Output the [X, Y] coordinate of the center of the cell containing the given text.  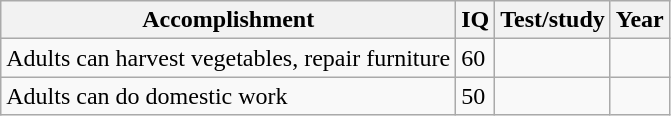
50 [476, 96]
Adults can do domestic work [228, 96]
IQ [476, 20]
Year [640, 20]
Adults can harvest vegetables, repair furniture [228, 58]
Test/study [553, 20]
Accomplishment [228, 20]
60 [476, 58]
